Output the (x, y) coordinate of the center of the cell containing the given text.  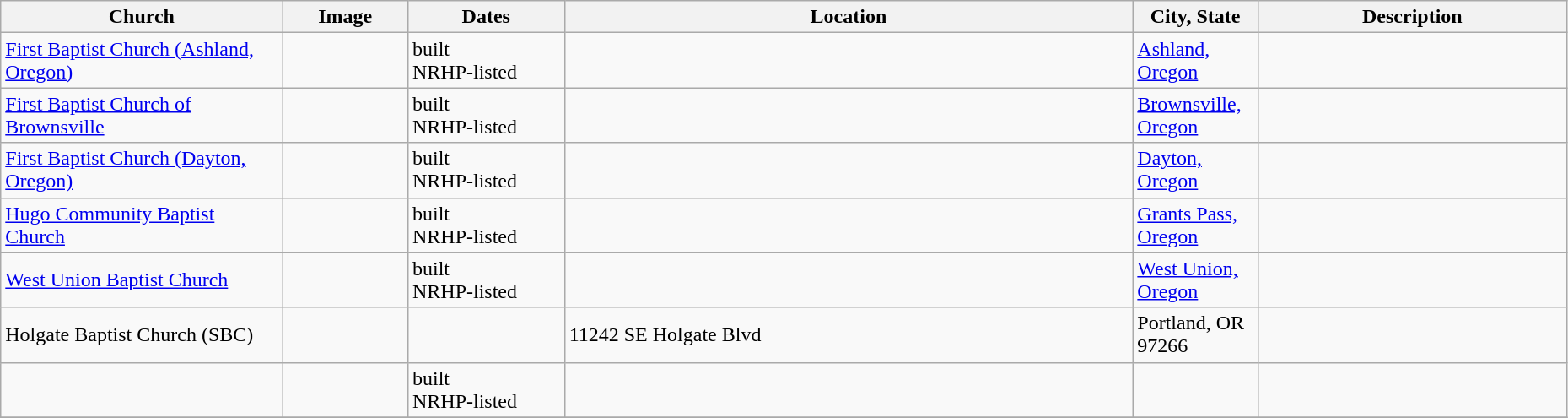
City, State (1196, 17)
Description (1412, 17)
11242 SE Holgate Blvd (849, 334)
First Baptist Church (Dayton, Oregon) (142, 171)
Ashland, Oregon (1196, 61)
Church (142, 17)
Portland, OR 97266 (1196, 334)
West Union Baptist Church (142, 280)
West Union, Oregon (1196, 280)
Grants Pass, Oregon (1196, 225)
First Baptist Church (Ashland, Oregon) (142, 61)
Holgate Baptist Church (SBC) (142, 334)
Image (346, 17)
Brownsville, Oregon (1196, 115)
Dates (486, 17)
Dayton, Oregon (1196, 171)
First Baptist Church of Brownsville (142, 115)
Location (849, 17)
Hugo Community Baptist Church (142, 225)
